For the text-containing cell, return its midpoint in [X, Y] coordinate format. 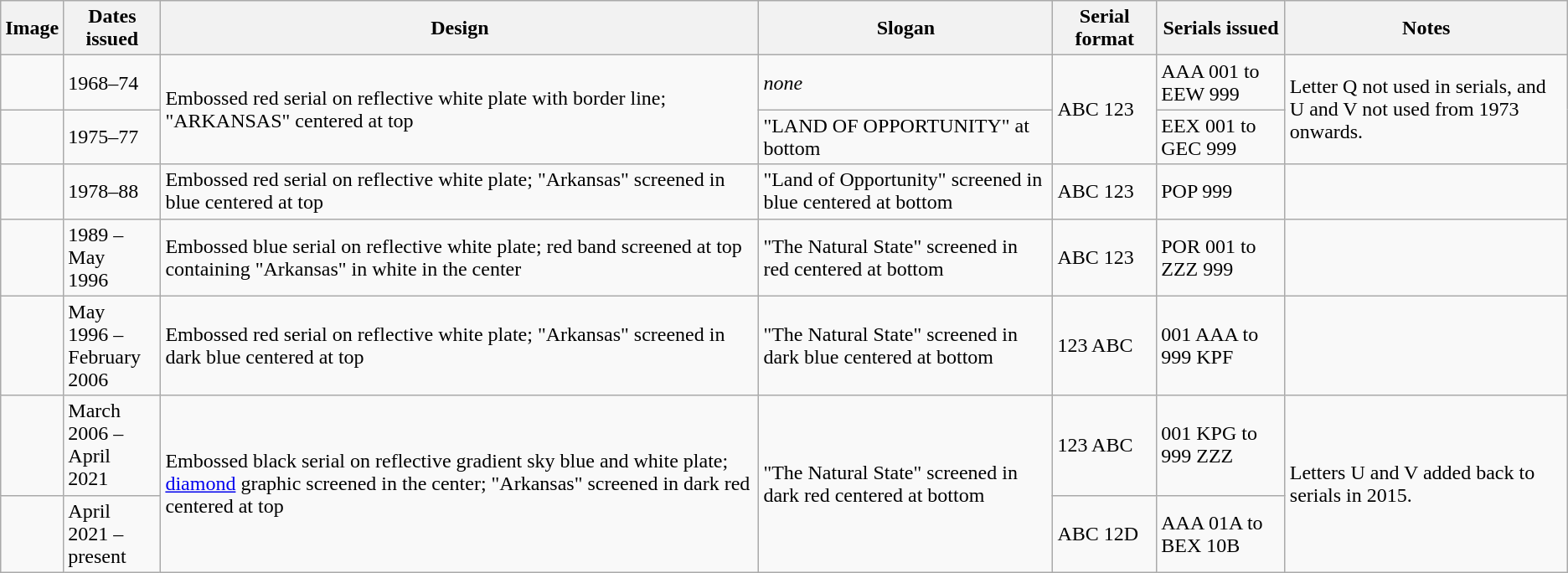
"LAND OF OPPORTUNITY" at bottom [906, 137]
Notes [1426, 28]
Image [32, 28]
1978–88 [112, 191]
March 2006 – April2021 [112, 446]
Embossed blue serial on reflective white plate; red band screened at top containing "Arkansas" in white in the center [460, 257]
1975–77 [112, 137]
AAA 001 to EEW 999 [1221, 82]
May1996 – February 2006 [112, 345]
Letters U and V added back to serials in 2015. [1426, 484]
Embossed red serial on reflective white plate with border line; "ARKANSAS" centered at top [460, 110]
Slogan [906, 28]
POR 001 to ZZZ 999 [1221, 257]
1968–74 [112, 82]
ABC 12D [1105, 534]
001 AAA to 999 KPF [1221, 345]
Serials issued [1221, 28]
POP 999 [1221, 191]
April 2021 – present [112, 534]
1989 –May1996 [112, 257]
EEX 001 to GEC 999 [1221, 137]
"Land of Opportunity" screened in blue centered at bottom [906, 191]
"The Natural State" screened in dark red centered at bottom [906, 484]
Embossed red serial on reflective white plate; "Arkansas" screened in dark blue centered at top [460, 345]
"The Natural State" screened in dark blue centered at bottom [906, 345]
Serial format [1105, 28]
001 KPG to 999 ZZZ [1221, 446]
"The Natural State" screened in red centered at bottom [906, 257]
Design [460, 28]
Letter Q not used in serials, and U and V not used from 1973 onwards. [1426, 110]
AAA 01A to BEX 10B [1221, 534]
none [906, 82]
Embossed red serial on reflective white plate; "Arkansas" screened in blue centered at top [460, 191]
Dates issued [112, 28]
